From the cell containing the given text, extract its center point as (x, y) coordinate. 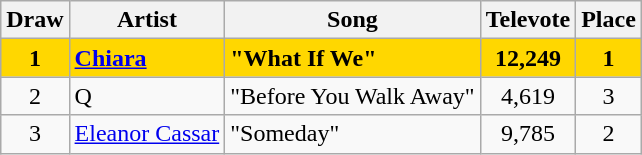
Eleanor Cassar (147, 134)
4,619 (528, 96)
Song (352, 20)
Q (147, 96)
Draw (35, 20)
Chiara (147, 58)
"What If We" (352, 58)
9,785 (528, 134)
Place (609, 20)
Televote (528, 20)
"Before You Walk Away" (352, 96)
12,249 (528, 58)
"Someday" (352, 134)
Artist (147, 20)
